Scan for the cell matching the given text and deliver its [X, Y] coordinate at center. 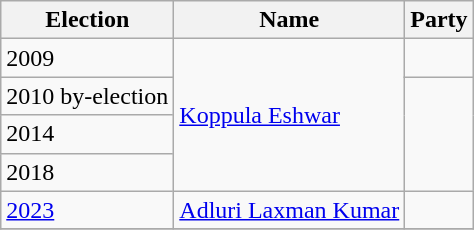
2010 by-election [88, 96]
2023 [88, 210]
2018 [88, 172]
2014 [88, 134]
Adluri Laxman Kumar [290, 210]
Election [88, 20]
Party [439, 20]
Koppula Eshwar [290, 115]
2009 [88, 58]
Name [290, 20]
